Locate the cell with the specified text and output its [X, Y] center coordinate. 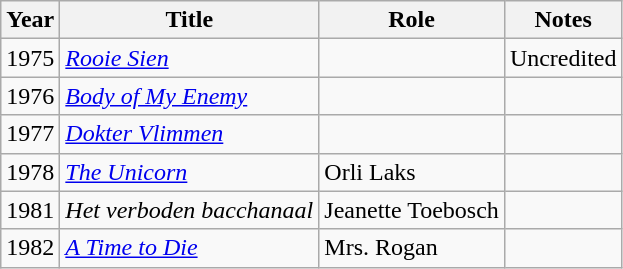
1975 [30, 58]
Role [412, 20]
1981 [30, 210]
1977 [30, 134]
Body of My Enemy [190, 96]
A Time to Die [190, 248]
Uncredited [563, 58]
1976 [30, 96]
1978 [30, 172]
Jeanette Toebosch [412, 210]
1982 [30, 248]
Orli Laks [412, 172]
Dokter Vlimmen [190, 134]
Year [30, 20]
Rooie Sien [190, 58]
Notes [563, 20]
Mrs. Rogan [412, 248]
Het verboden bacchanaal [190, 210]
Title [190, 20]
The Unicorn [190, 172]
